For the text-containing cell, return its midpoint in (X, Y) coordinate format. 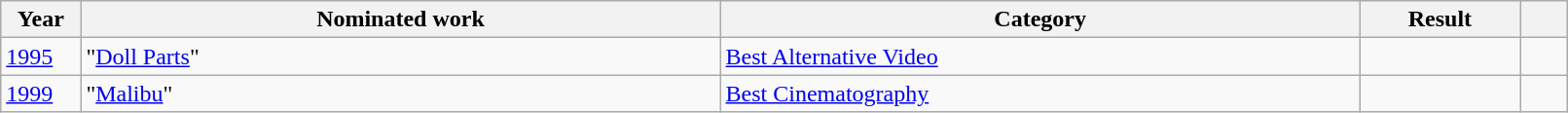
Best Cinematography (1039, 94)
1995 (41, 56)
Year (41, 19)
1999 (41, 94)
Result (1440, 19)
"Malibu" (401, 94)
Best Alternative Video (1039, 56)
Category (1039, 19)
"Doll Parts" (401, 56)
Nominated work (401, 19)
